Capture the cell that displays the provided text and extract its (x, y) central coordinate. 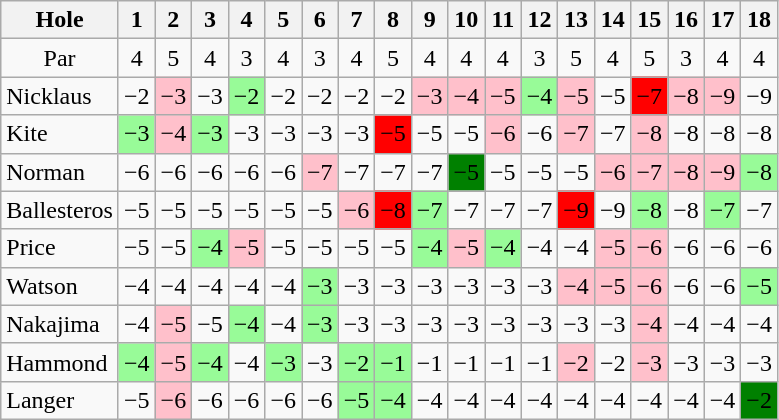
13 (576, 20)
Norman (60, 172)
10 (466, 20)
Hole (60, 20)
18 (760, 20)
11 (504, 20)
7 (356, 20)
6 (320, 20)
Nakajima (60, 324)
14 (612, 20)
Langer (60, 400)
Kite (60, 134)
9 (430, 20)
1 (136, 20)
12 (540, 20)
Watson (60, 286)
17 (722, 20)
15 (650, 20)
Nicklaus (60, 96)
Par (60, 58)
8 (394, 20)
Ballesteros (60, 210)
Hammond (60, 362)
Price (60, 248)
16 (686, 20)
2 (174, 20)
